Provide the (X, Y) coordinate of the cell's center where the given text is located.  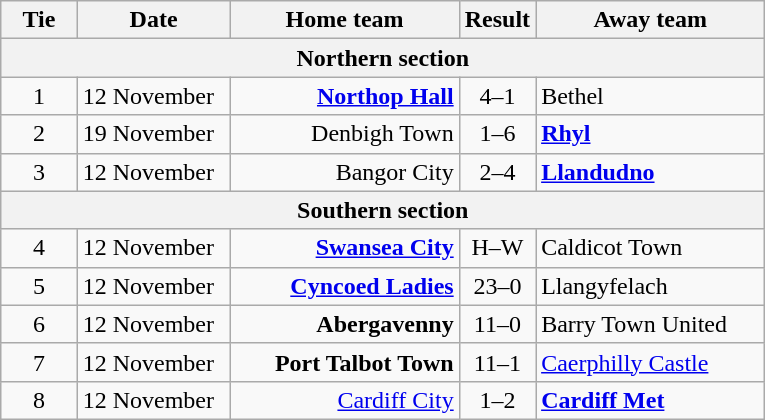
Llangyfelach (650, 286)
Northern section (383, 58)
2–4 (497, 172)
Southern section (383, 210)
4 (39, 248)
Northop Hall (344, 96)
Rhyl (650, 134)
Cardiff City (344, 400)
7 (39, 362)
H–W (497, 248)
Tie (39, 20)
Barry Town United (650, 324)
11–1 (497, 362)
Away team (650, 20)
19 November (154, 134)
Result (497, 20)
Cardiff Met (650, 400)
6 (39, 324)
23–0 (497, 286)
Swansea City (344, 248)
Llandudno (650, 172)
Date (154, 20)
Abergavenny (344, 324)
3 (39, 172)
Caldicot Town (650, 248)
1–2 (497, 400)
2 (39, 134)
Bethel (650, 96)
5 (39, 286)
Port Talbot Town (344, 362)
11–0 (497, 324)
Home team (344, 20)
1 (39, 96)
8 (39, 400)
4–1 (497, 96)
Denbigh Town (344, 134)
1–6 (497, 134)
Caerphilly Castle (650, 362)
Bangor City (344, 172)
Cyncoed Ladies (344, 286)
